Provide the (X, Y) coordinate of the cell's center where the given text is located.  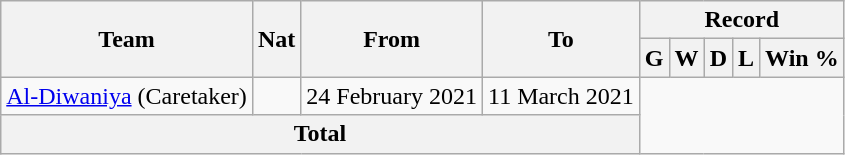
Record (742, 20)
Al-Diwaniya (Caretaker) (127, 96)
L (746, 58)
D (718, 58)
Win % (802, 58)
W (686, 58)
Total (320, 134)
11 March 2021 (560, 96)
Nat (276, 39)
From (392, 39)
Team (127, 39)
G (654, 58)
To (560, 39)
24 February 2021 (392, 96)
